Determine the (X, Y) coordinate at the center of the cell enclosing the given text.  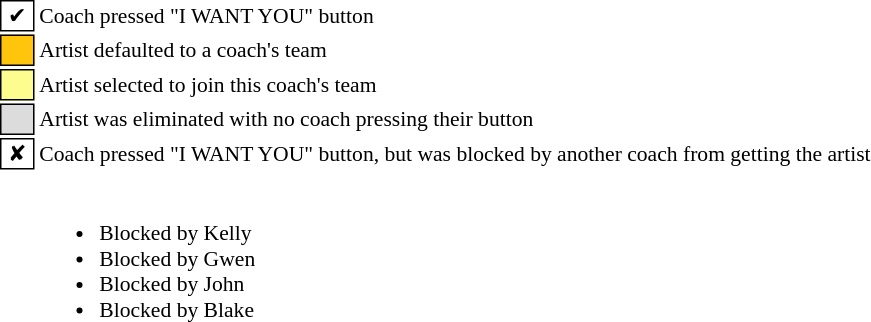
✔ (18, 16)
✘ (18, 154)
